Capture the cell that displays the provided text and extract its (X, Y) central coordinate. 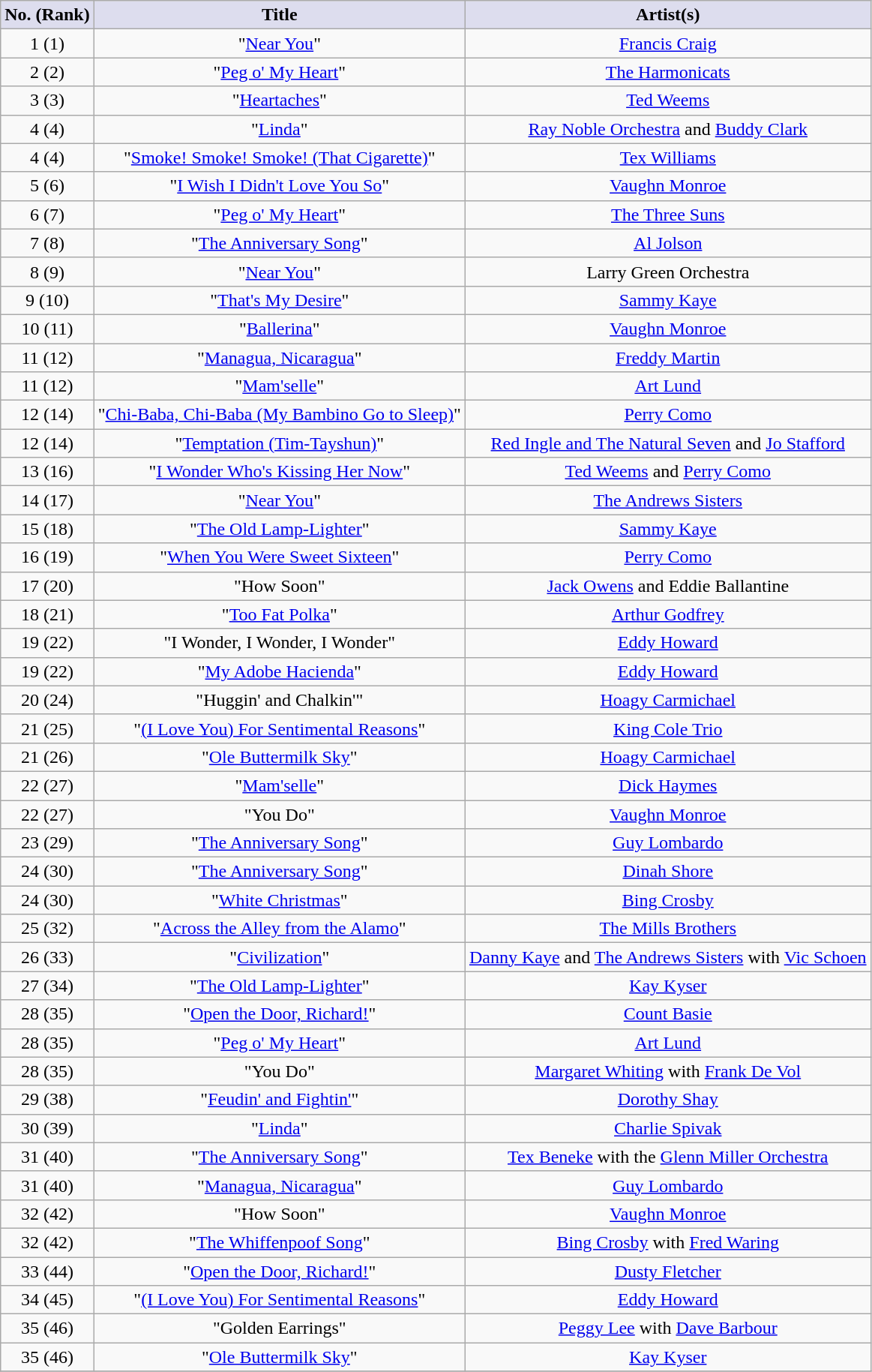
Ray Noble Orchestra and Buddy Clark (667, 129)
"White Christmas" (279, 900)
"Ballerina" (279, 329)
Charlie Spivak (667, 1128)
"The Whiffenpoof Song" (279, 1242)
The Andrews Sisters (667, 500)
18 (21) (47, 614)
The Three Suns (667, 215)
King Cole Trio (667, 728)
Freddy Martin (667, 358)
21 (26) (47, 757)
1 (1) (47, 44)
No. (Rank) (47, 15)
Arthur Godfrey (667, 614)
"Too Fat Polka" (279, 614)
"Smoke! Smoke! Smoke! (That Cigarette)" (279, 158)
Tex Williams (667, 158)
Peggy Lee with Dave Barbour (667, 1328)
8 (9) (47, 272)
34 (45) (47, 1300)
"I Wonder Who's Kissing Her Now" (279, 472)
Red Ingle and The Natural Seven and Jo Stafford (667, 443)
33 (44) (47, 1271)
"Civilization" (279, 957)
17 (20) (47, 586)
Ted Weems (667, 101)
"Across the Alley from the Alamo" (279, 929)
3 (3) (47, 101)
Dorothy Shay (667, 1100)
"Temptation (Tim-Tayshun)" (279, 443)
Jack Owens and Eddie Ballantine (667, 586)
13 (16) (47, 472)
"I Wonder, I Wonder, I Wonder" (279, 643)
Bing Crosby (667, 900)
Al Jolson (667, 243)
"My Adobe Hacienda" (279, 671)
"Huggin' and Chalkin'" (279, 700)
2 (2) (47, 72)
27 (34) (47, 986)
30 (39) (47, 1128)
Larry Green Orchestra (667, 272)
Ted Weems and Perry Como (667, 472)
Count Basie (667, 1014)
Dusty Fletcher (667, 1271)
Francis Craig (667, 44)
6 (7) (47, 215)
"That's My Desire" (279, 300)
"Golden Earrings" (279, 1328)
26 (33) (47, 957)
The Harmonicats (667, 72)
Margaret Whiting with Frank De Vol (667, 1071)
21 (25) (47, 728)
"I Wish I Didn't Love You So" (279, 186)
Dick Haymes (667, 785)
Title (279, 15)
Dinah Shore (667, 872)
"Heartaches" (279, 101)
7 (8) (47, 243)
The Mills Brothers (667, 929)
23 (29) (47, 843)
20 (24) (47, 700)
Danny Kaye and The Andrews Sisters with Vic Schoen (667, 957)
5 (6) (47, 186)
"Chi-Baba, Chi-Baba (My Bambino Go to Sleep)" (279, 415)
16 (19) (47, 557)
29 (38) (47, 1100)
14 (17) (47, 500)
9 (10) (47, 300)
Bing Crosby with Fred Waring (667, 1242)
Artist(s) (667, 15)
"When You Were Sweet Sixteen" (279, 557)
15 (18) (47, 529)
25 (32) (47, 929)
"Feudin' and Fightin'" (279, 1100)
Tex Beneke with the Glenn Miller Orchestra (667, 1157)
10 (11) (47, 329)
